Extract the [X, Y] coordinate from the center of the cell holding the provided text.  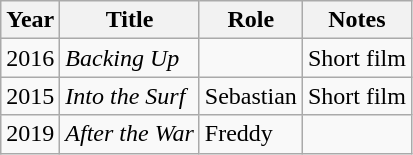
After the War [130, 134]
2019 [30, 134]
Sebastian [250, 96]
Freddy [250, 134]
Into the Surf [130, 96]
Year [30, 20]
Title [130, 20]
Notes [356, 20]
2016 [30, 58]
Role [250, 20]
2015 [30, 96]
Backing Up [130, 58]
